From the cell containing the given text, extract its center point as [X, Y] coordinate. 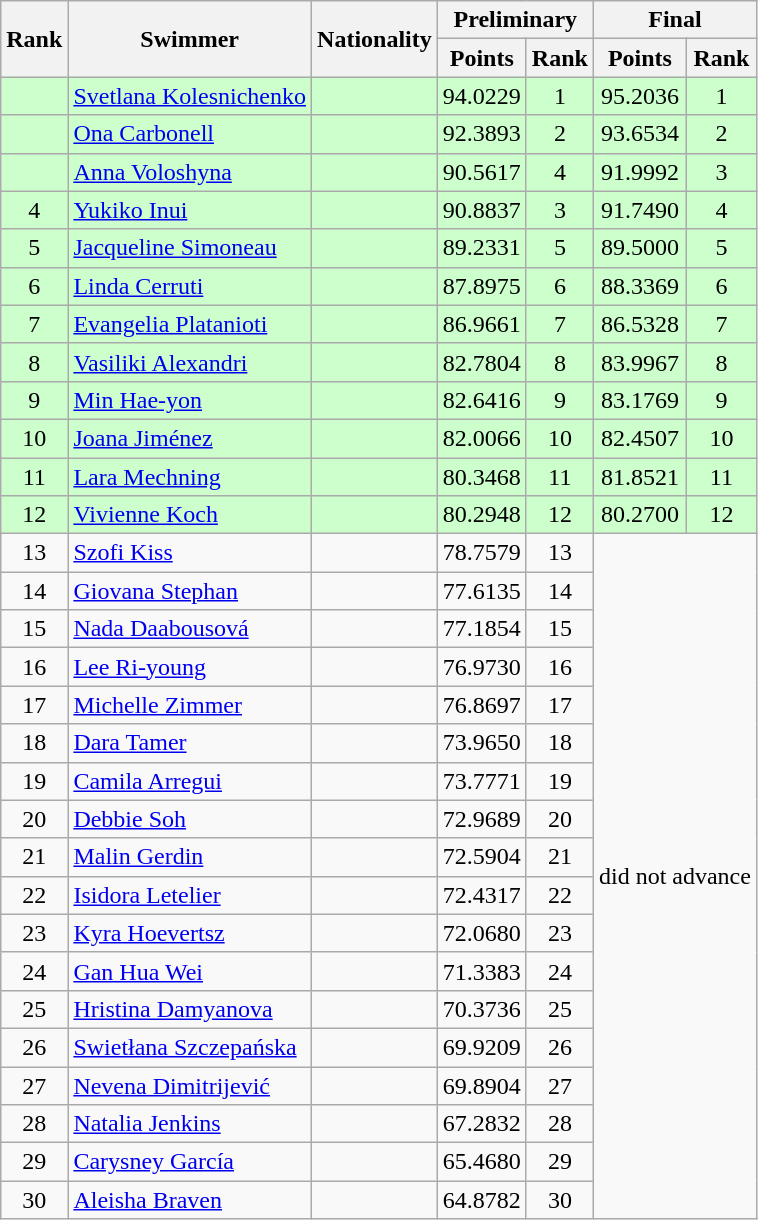
93.6534 [640, 134]
Isidora Letelier [190, 895]
73.9650 [482, 743]
83.9967 [640, 362]
69.8904 [482, 1085]
89.5000 [640, 248]
Vasiliki Alexandri [190, 362]
Nada Daabousová [190, 629]
94.0229 [482, 96]
64.8782 [482, 1200]
77.6135 [482, 591]
Final [674, 20]
Lee Ri-young [190, 667]
Min Hae-yon [190, 400]
Swimmer [190, 39]
89.2331 [482, 248]
78.7579 [482, 553]
65.4680 [482, 1162]
Preliminary [515, 20]
82.0066 [482, 438]
Gan Hua Wei [190, 971]
Nevena Dimitrijević [190, 1085]
Swietłana Szczepańska [190, 1047]
Evangelia Platanioti [190, 324]
Natalia Jenkins [190, 1124]
Aleisha Braven [190, 1200]
69.9209 [482, 1047]
90.8837 [482, 210]
91.7490 [640, 210]
Lara Mechning [190, 477]
72.5904 [482, 857]
86.5328 [640, 324]
88.3369 [640, 286]
76.9730 [482, 667]
86.9661 [482, 324]
Svetlana Kolesnichenko [190, 96]
80.3468 [482, 477]
70.3736 [482, 1009]
72.4317 [482, 895]
71.3383 [482, 971]
Anna Voloshyna [190, 172]
82.6416 [482, 400]
82.4507 [640, 438]
Szofi Kiss [190, 553]
80.2700 [640, 515]
76.8697 [482, 705]
Nationality [375, 39]
95.2036 [640, 96]
Vivienne Koch [190, 515]
Linda Cerruti [190, 286]
77.1854 [482, 629]
Kyra Hoevertsz [190, 933]
72.9689 [482, 819]
82.7804 [482, 362]
72.0680 [482, 933]
83.1769 [640, 400]
73.7771 [482, 781]
Joana Jiménez [190, 438]
did not advance [674, 876]
81.8521 [640, 477]
Dara Tamer [190, 743]
67.2832 [482, 1124]
87.8975 [482, 286]
92.3893 [482, 134]
Giovana Stephan [190, 591]
90.5617 [482, 172]
Yukiko Inui [190, 210]
Debbie Soh [190, 819]
91.9992 [640, 172]
Hristina Damyanova [190, 1009]
Camila Arregui [190, 781]
Michelle Zimmer [190, 705]
Jacqueline Simoneau [190, 248]
80.2948 [482, 515]
Malin Gerdin [190, 857]
Carysney García [190, 1162]
Ona Carbonell [190, 134]
